Capture the cell that displays the provided text and extract its [X, Y] central coordinate. 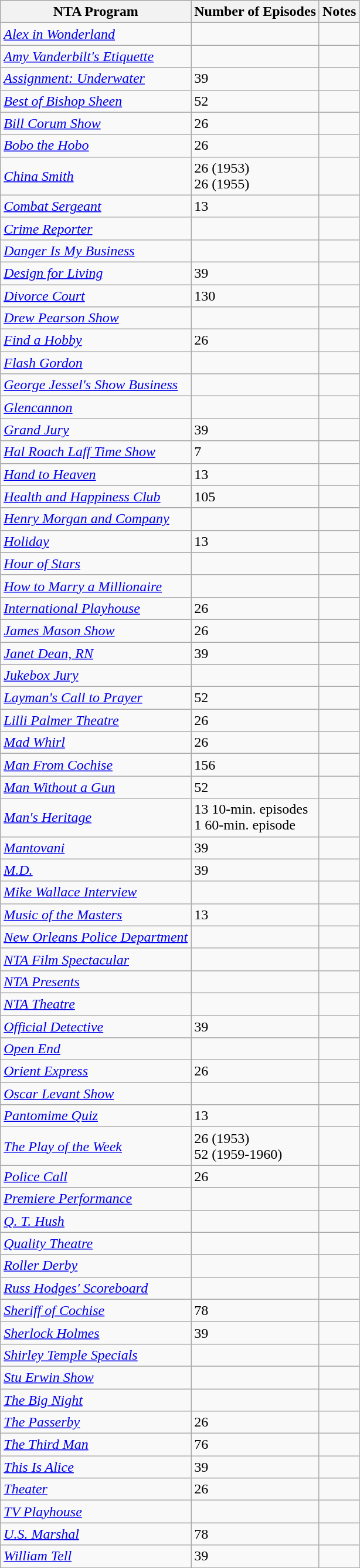
Divorce Court [96, 295]
Henry Morgan and Company [96, 519]
Q. T. Hush [96, 1221]
Drew Pearson Show [96, 318]
Man Without a Gun [96, 787]
Hand to Heaven [96, 474]
Premiere Performance [96, 1199]
James Mason Show [96, 630]
Russ Hodges' Scoreboard [96, 1288]
Layman's Call to Prayer [96, 698]
Combat Sergeant [96, 206]
Mike Wallace Interview [96, 892]
NTA Program [96, 12]
M.D. [96, 870]
NTA Film Spectacular [96, 959]
NTA Theatre [96, 1004]
The Passerby [96, 1422]
Music of the Masters [96, 915]
The Third Man [96, 1445]
How to Marry a Millionaire [96, 586]
William Tell [96, 1556]
Best of Bishop Sheen [96, 101]
Orient Express [96, 1071]
Pantomime Quiz [96, 1116]
7 [256, 452]
Theater [96, 1489]
Assignment: Underwater [96, 79]
Number of Episodes [256, 12]
The Play of the Week [96, 1146]
156 [256, 765]
Glencannon [96, 407]
International Playhouse [96, 608]
The Big Night [96, 1400]
Police Call [96, 1176]
Bobo the Hobo [96, 146]
Sherlock Holmes [96, 1333]
NTA Presents [96, 982]
Official Detective [96, 1027]
Design for Living [96, 273]
Bill Corum Show [96, 123]
Amy Vanderbilt's Etiquette [96, 56]
Flash Gordon [96, 363]
Health and Happiness Club [96, 497]
Mad Whirl [96, 743]
Jukebox Jury [96, 676]
26 (1953)52 (1959-1960) [256, 1146]
Mantovani [96, 848]
13 10-min. episodes 1 60-min. episode [256, 817]
Open End [96, 1049]
George Jessel's Show Business [96, 385]
Man's Heritage [96, 817]
Crime Reporter [96, 228]
Hour of Stars [96, 564]
Hal Roach Laff Time Show [96, 452]
130 [256, 295]
TV Playhouse [96, 1512]
New Orleans Police Department [96, 937]
Danger Is My Business [96, 251]
This Is Alice [96, 1467]
Lilli Palmer Theatre [96, 720]
Notes [339, 12]
Man From Cochise [96, 765]
105 [256, 497]
Sheriff of Cochise [96, 1310]
Stu Erwin Show [96, 1377]
Find a Hobby [96, 340]
Alex in Wonderland [96, 34]
Grand Jury [96, 430]
Janet Dean, RN [96, 653]
Holiday [96, 541]
26 (1953) 26 (1955) [256, 176]
Roller Derby [96, 1266]
Shirley Temple Specials [96, 1355]
U.S. Marshal [96, 1534]
China Smith [96, 176]
76 [256, 1445]
Quality Theatre [96, 1243]
Oscar Levant Show [96, 1094]
